Determine the (x, y) coordinate at the center of the cell enclosing the given text.  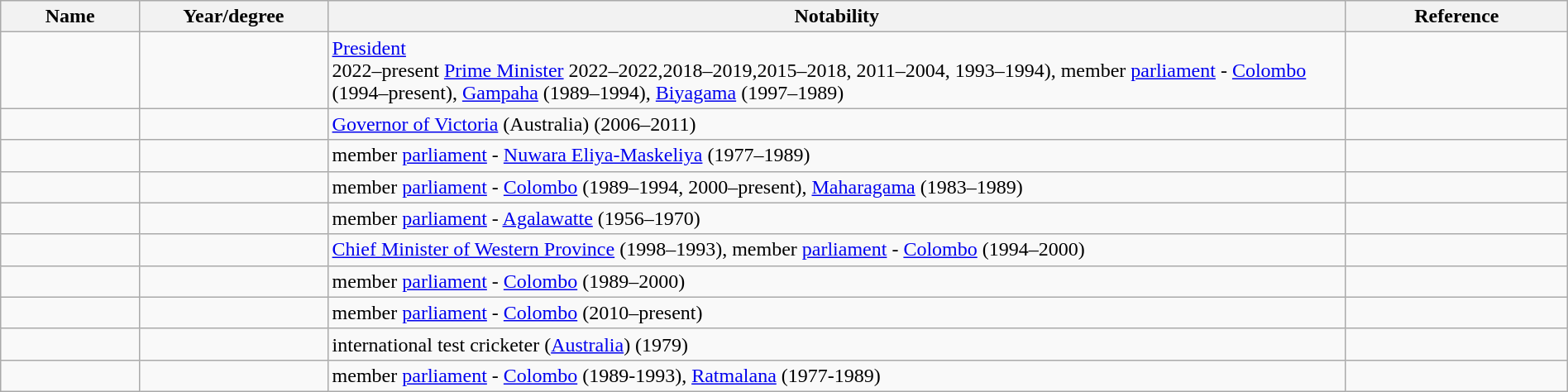
Reference (1456, 17)
Chief Minister of Western Province (1998–1993), member parliament - Colombo (1994–2000) (837, 250)
member parliament - Agalawatte (1956–1970) (837, 218)
international test cricketer (Australia) (1979) (837, 344)
member parliament - Colombo (1989–1994, 2000–present), Maharagama (1983–1989) (837, 187)
member parliament - Colombo (1989–2000) (837, 281)
Governor of Victoria (Australia) (2006–2011) (837, 124)
member parliament - Colombo (2010–present) (837, 313)
Year/degree (233, 17)
Name (70, 17)
member parliament - Colombo (1989-1993), Ratmalana (1977-1989) (837, 375)
member parliament - Nuwara Eliya-Maskeliya (1977–1989) (837, 155)
Notability (837, 17)
